Provide the [X, Y] coordinate of the cell's center where the given text is located.  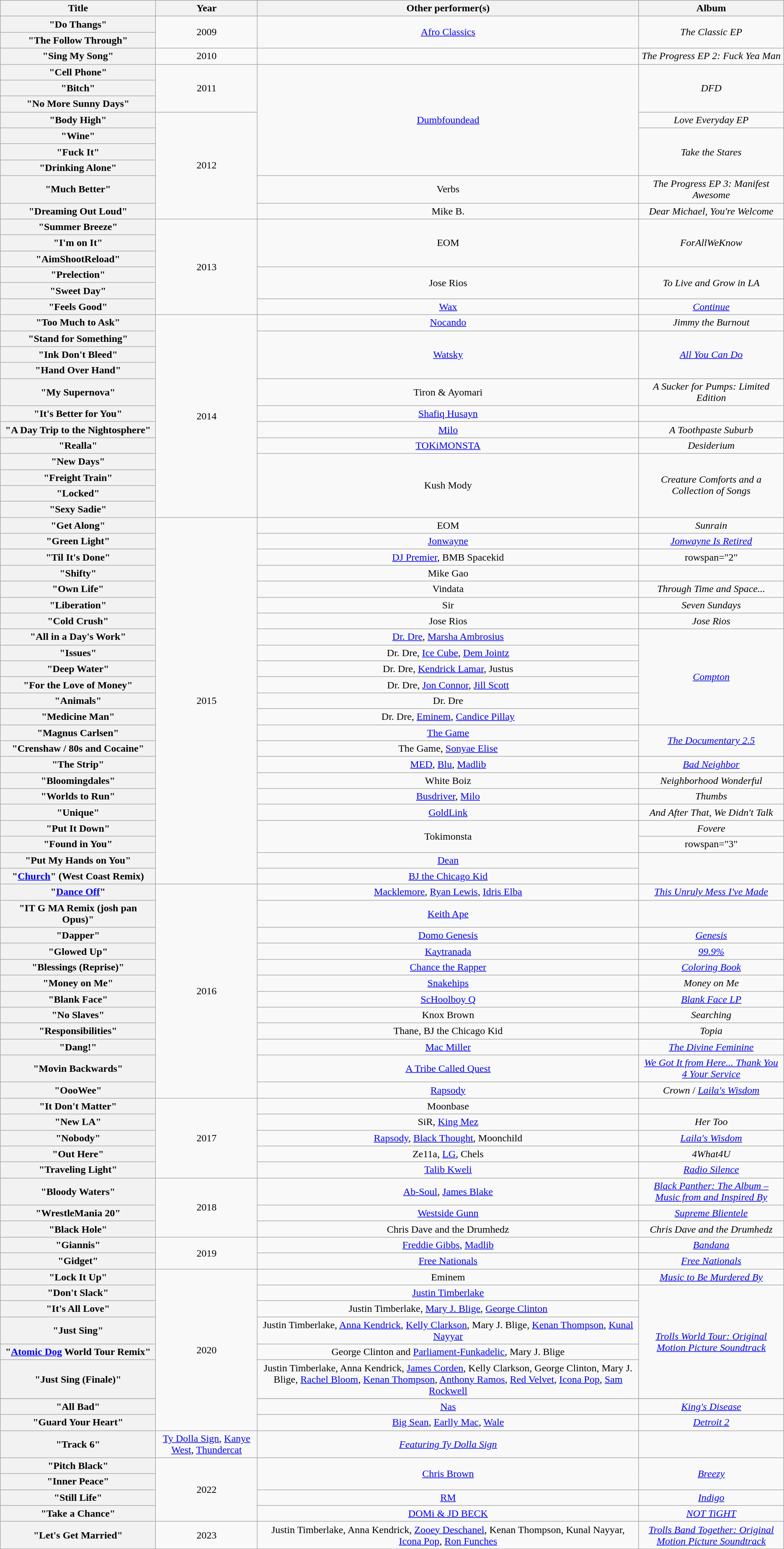
ScHoolboy Q [448, 999]
Indigo [711, 1497]
DOMi & JD BECK [448, 1513]
2023 [207, 1535]
"Prelection" [78, 275]
DJ Premier, BMB Spacekid [448, 557]
Justin Timberlake, Anna Kendrick, Zooey Deschanel, Kenan Thompson, Kunal Nayyar, Icona Pop, Ron Funches [448, 1535]
"Dance Off" [78, 892]
Coloring Book [711, 967]
"Realla" [78, 445]
White Boiz [448, 781]
"Dreaming Out Loud" [78, 211]
All You Can Do [711, 354]
Ab-Soul, James Blake [448, 1192]
Wax [448, 307]
The Divine Feminine [711, 1047]
"Green Light" [78, 541]
"OooWee" [78, 1090]
Laila's Wisdom [711, 1138]
"Blessings (Reprise)" [78, 967]
99.9% [711, 951]
"Don't Slack" [78, 1293]
Kush Mody [448, 485]
"Sing My Song" [78, 56]
"Bloody Waters" [78, 1192]
Through Time and Space... [711, 589]
"A Day Trip to the Nightosphere" [78, 429]
Kaytranada [448, 951]
"Til It's Done" [78, 557]
Dear Michael, You're Welcome [711, 211]
"It Don't Matter" [78, 1106]
SiR, King Mez [448, 1122]
"Sweet Day" [78, 291]
Trolls World Tour: Original Motion Picture Soundtrack [711, 1342]
"Feels Good" [78, 307]
"AimShootReload" [78, 259]
"Get Along" [78, 525]
Compton [711, 677]
"Just Sing" [78, 1331]
2015 [207, 701]
"Pitch Black" [78, 1466]
2012 [207, 165]
Macklemore, Ryan Lewis, Idris Elba [448, 892]
Her Too [711, 1122]
Dr. Dre, Marsha Ambrosius [448, 637]
"Bloomingdales" [78, 781]
The Progress EP 3: Manifest Awesome [711, 189]
"Put It Down" [78, 828]
"Still Life" [78, 1497]
"My Supernova" [78, 392]
Mike Gao [448, 573]
"Guard Your Heart" [78, 1422]
"Liberation" [78, 605]
Watsky [448, 354]
"No More Sunny Days" [78, 104]
"Dang!" [78, 1047]
TOKiMONSTA [448, 445]
Seven Sundays [711, 605]
Talib Kweli [448, 1170]
Topia [711, 1031]
Thane, BJ the Chicago Kid [448, 1031]
"Gidget" [78, 1261]
Detroit 2 [711, 1422]
"Deep Water" [78, 669]
2011 [207, 88]
Rapsody, Black Thought, Moonchild [448, 1138]
Black Panther: The Album – Music from and Inspired By [711, 1192]
The Game, Sonyae Elise [448, 749]
"The Follow Through" [78, 40]
"Atomic Dog World Tour Remix" [78, 1352]
Rapsody [448, 1090]
This Unruly Mess I've Made [711, 892]
"All Bad" [78, 1407]
"Sexy Sadie" [78, 509]
"Let's Get Married" [78, 1535]
Ty Dolla Sign, Kanye West, Thundercat [207, 1444]
"Summer Breeze" [78, 227]
Knox Brown [448, 1015]
"Track 6" [78, 1444]
"Nobody" [78, 1138]
Shafiq Husayn [448, 414]
Creature Comforts and a Collection of Songs [711, 485]
Neighborhood Wonderful [711, 781]
"Glowed Up" [78, 951]
Mac Miller [448, 1047]
The Game [448, 733]
"Stand for Something" [78, 339]
"IT G MA Remix (josh pan Opus)" [78, 913]
"Wine" [78, 136]
"New LA" [78, 1122]
"For the Love of Money" [78, 685]
Bandana [711, 1245]
"Put My Hands on You" [78, 860]
"It's Better for You" [78, 414]
Crown / Laila's Wisdom [711, 1090]
Breezy [711, 1474]
"Out Here" [78, 1154]
Keith Ape [448, 913]
Chance the Rapper [448, 967]
George Clinton and Parliament-Funkadelic, Mary J. Blige [448, 1352]
GoldLink [448, 812]
"Bitch" [78, 88]
The Classic EP [711, 32]
We Got It from Here... Thank You 4 Your Service [711, 1068]
A Sucker for Pumps: Limited Edition [711, 392]
"Church" (West Coast Remix) [78, 876]
Verbs [448, 189]
King's Disease [711, 1407]
A Toothpaste Suburb [711, 429]
"Unique" [78, 812]
"Lock It Up" [78, 1277]
"Giannis" [78, 1245]
"Black Hole" [78, 1229]
Eminem [448, 1277]
A Tribe Called Quest [448, 1068]
2016 [207, 991]
Searching [711, 1015]
"No Slaves" [78, 1015]
Justin Timberlake, Anna Kendrick, Kelly Clarkson, Mary J. Blige, Kenan Thompson, Kunal Nayyar [448, 1331]
"Hand Over Hand" [78, 370]
Blank Face LP [711, 999]
NOT TiGHT [711, 1513]
rowspan="2" [711, 557]
"Issues" [78, 653]
"Drinking Alone" [78, 168]
"WrestleMania 20" [78, 1213]
Sir [448, 605]
"Blank Face" [78, 999]
Dr. Dre, Eminem, Candice Pillay [448, 716]
Jonwayne [448, 541]
Genesis [711, 935]
"Body High" [78, 120]
2020 [207, 1350]
Vindata [448, 589]
Take the Stares [711, 152]
DFD [711, 88]
Other performer(s) [448, 8]
"Shifty" [78, 573]
"The Strip" [78, 765]
2022 [207, 1490]
"Cold Crush" [78, 621]
"Responsibilities" [78, 1031]
"Just Sing (Finale)" [78, 1379]
Tiron & Ayomari [448, 392]
Sunrain [711, 525]
4What4U [711, 1154]
Nocando [448, 323]
2009 [207, 32]
2013 [207, 267]
Dr. Dre [448, 701]
ForAllWeKnow [711, 243]
Thumbs [711, 796]
Mike B. [448, 211]
"Cell Phone" [78, 72]
Jonwayne Is Retired [711, 541]
Dr. Dre, Ice Cube, Dem Jointz [448, 653]
"Magnus Carlsen" [78, 733]
"New Days" [78, 461]
Title [78, 8]
"Ink Don't Bleed" [78, 354]
The Progress EP 2: Fuck Yea Man [711, 56]
"Much Better" [78, 189]
Trolls Band Together: Original Motion Picture Soundtrack [711, 1535]
Dumbfoundead [448, 120]
To Live and Grow in LA [711, 283]
Jimmy the Burnout [711, 323]
"Take a Chance" [78, 1513]
Busdriver, Milo [448, 796]
And After That, We Didn't Talk [711, 812]
2018 [207, 1208]
Dr. Dre, Kendrick Lamar, Justus [448, 669]
"Locked" [78, 494]
BJ the Chicago Kid [448, 876]
Tokimonsta [448, 836]
Featuring Ty Dolla Sign [448, 1444]
"Dapper" [78, 935]
"Movin Backwards" [78, 1068]
Chris Brown [448, 1474]
"It's All Love" [78, 1309]
rowspan="3" [711, 844]
Radio Silence [711, 1170]
Dr. Dre, Jon Connor, Jill Scott [448, 685]
Bad Neighbor [711, 765]
Justin Timberlake [448, 1293]
Year [207, 8]
"Worlds to Run" [78, 796]
Desiderium [711, 445]
"Too Much to Ask" [78, 323]
2017 [207, 1138]
Money on Me [711, 983]
MED, Blu, Madlib [448, 765]
"I'm on It" [78, 243]
"Crenshaw / 80s and Cocaine" [78, 749]
Afro Classics [448, 32]
"Own Life" [78, 589]
"Medicine Man" [78, 716]
"Found in You" [78, 844]
Justin Timberlake, Mary J. Blige, George Clinton [448, 1309]
Dean [448, 860]
Ze11a, LG, Chels [448, 1154]
Domo Genesis [448, 935]
Freddie Gibbs, Madlib [448, 1245]
"Freight Train" [78, 477]
Music to Be Murdered By [711, 1277]
The Documentary 2.5 [711, 741]
"Animals" [78, 701]
"Money on Me" [78, 983]
"Inner Peace" [78, 1482]
Westside Gunn [448, 1213]
Album [711, 8]
2019 [207, 1253]
Supreme Blientele [711, 1213]
Snakehips [448, 983]
"Do Thangs" [78, 24]
"All in a Day's Work" [78, 637]
Milo [448, 429]
2014 [207, 416]
Big Sean, Earlly Mac, Wale [448, 1422]
"Fuck It" [78, 152]
RM [448, 1497]
Fovere [711, 828]
Moonbase [448, 1106]
Nas [448, 1407]
Love Everyday EP [711, 120]
"Traveling Light" [78, 1170]
Continue [711, 307]
2010 [207, 56]
